From the cell containing the given text, extract its center point as (x, y) coordinate. 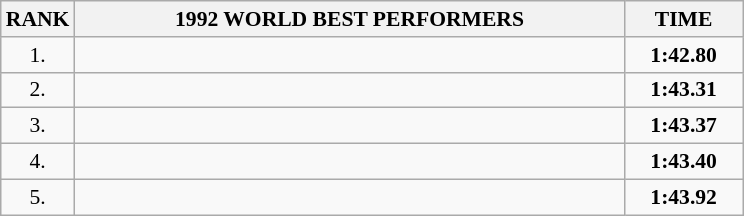
RANK (38, 19)
1:43.40 (684, 162)
4. (38, 162)
2. (38, 90)
1:43.37 (684, 126)
1:43.92 (684, 197)
1:42.80 (684, 55)
1:43.31 (684, 90)
1. (38, 55)
1992 WORLD BEST PERFORMERS (349, 19)
TIME (684, 19)
3. (38, 126)
5. (38, 197)
